For the text-containing cell, return its midpoint in [x, y] coordinate format. 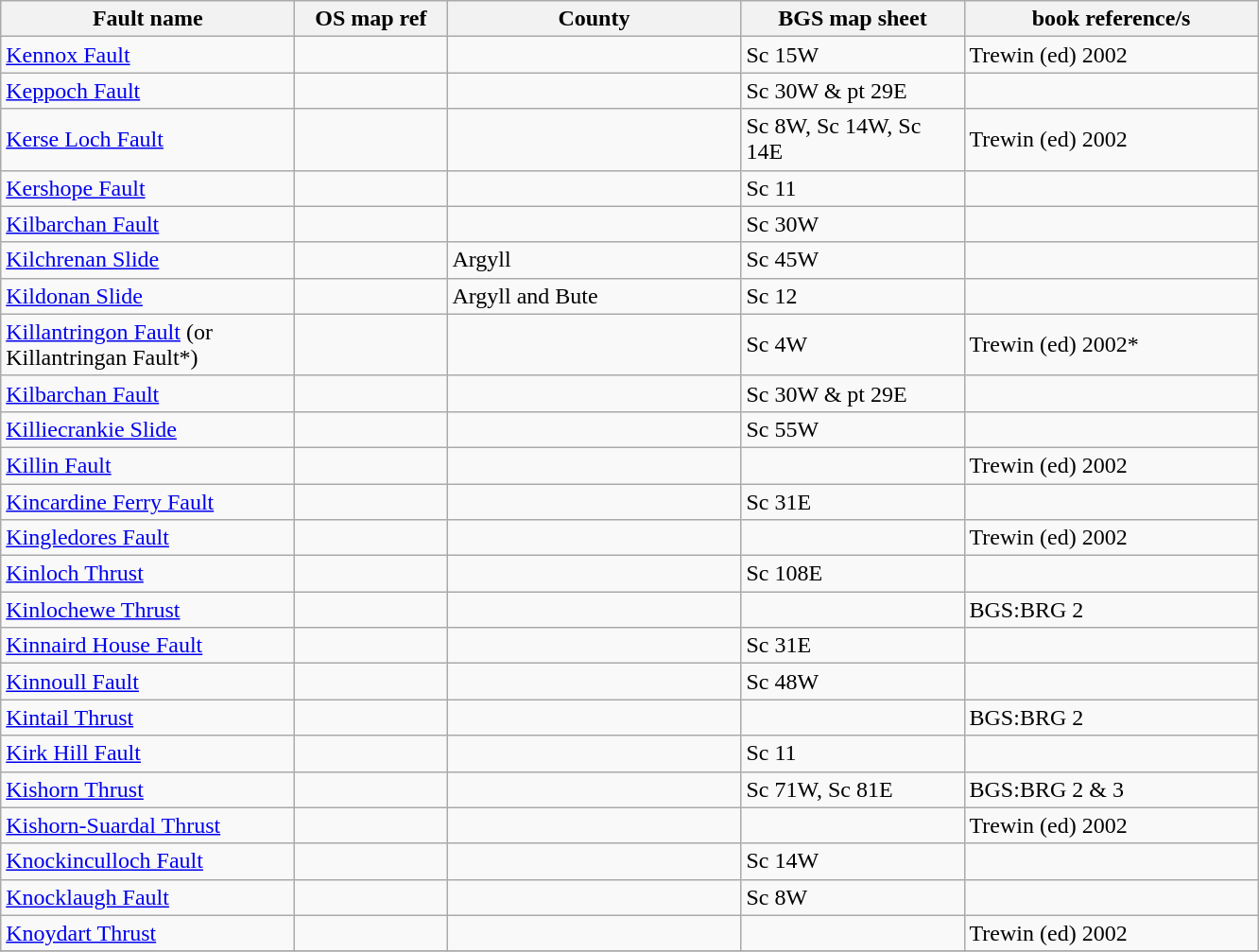
Fault name [147, 19]
Kinlochewe Thrust [147, 610]
Knockinculloch Fault [147, 861]
Kintail Thrust [147, 718]
Sc 30W [853, 224]
Kennox Fault [147, 55]
Keppoch Fault [147, 91]
BGS map sheet [853, 19]
Knocklaugh Fault [147, 897]
Kishorn Thrust [147, 789]
Kingledores Fault [147, 538]
book reference/s [1112, 19]
Argyll [594, 260]
Kincardine Ferry Fault [147, 502]
Sc 55W [853, 429]
Kershope Fault [147, 188]
County [594, 19]
Kinnaird House Fault [147, 646]
Sc 48W [853, 682]
Argyll and Bute [594, 296]
Kinloch Thrust [147, 574]
Sc 14W [853, 861]
OS map ref [371, 19]
Trewin (ed) 2002* [1112, 344]
Sc 8W, Sc 14W, Sc 14E [853, 140]
Sc 71W, Sc 81E [853, 789]
Kirk Hill Fault [147, 753]
Kerse Loch Fault [147, 140]
Knoydart Thrust [147, 933]
Sc 15W [853, 55]
Sc 12 [853, 296]
Killiecrankie Slide [147, 429]
Killantringon Fault (or Killantringan Fault*) [147, 344]
BGS:BRG 2 & 3 [1112, 789]
Sc 4W [853, 344]
Kildonan Slide [147, 296]
Sc 8W [853, 897]
Killin Fault [147, 465]
Kinnoull Fault [147, 682]
Sc 108E [853, 574]
Sc 45W [853, 260]
Kilchrenan Slide [147, 260]
Kishorn-Suardal Thrust [147, 825]
